Capture the cell that displays the provided text and extract its (x, y) central coordinate. 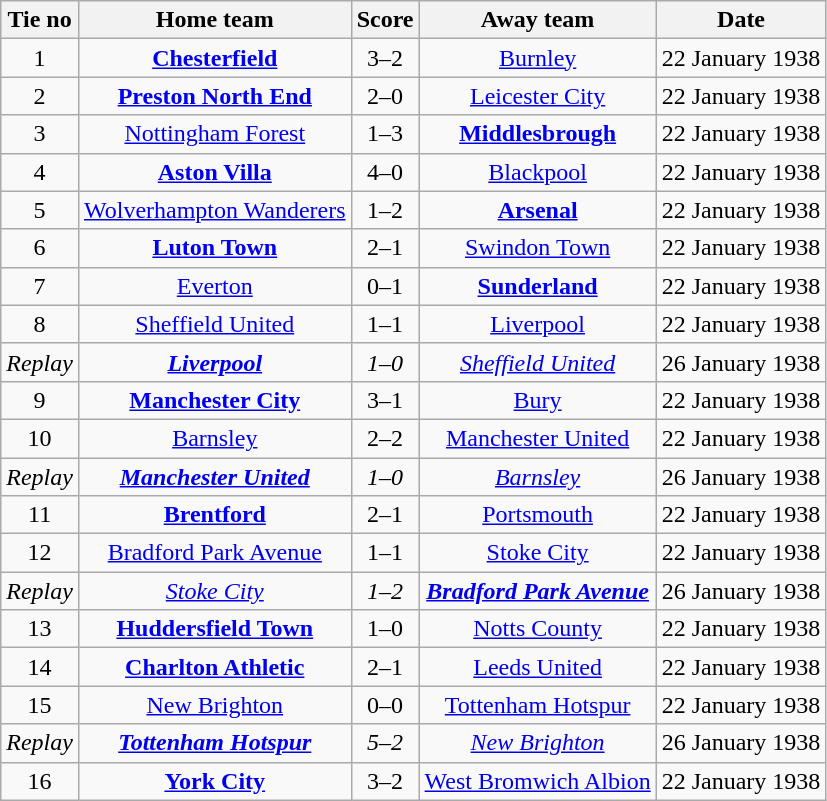
Charlton Athletic (214, 667)
11 (40, 515)
Nottingham Forest (214, 134)
Leeds United (538, 667)
Preston North End (214, 96)
Swindon Town (538, 248)
13 (40, 629)
15 (40, 705)
Tie no (40, 20)
Sunderland (538, 286)
10 (40, 438)
5–2 (385, 743)
Notts County (538, 629)
8 (40, 324)
Leicester City (538, 96)
3–1 (385, 400)
7 (40, 286)
1 (40, 58)
York City (214, 781)
Away team (538, 20)
14 (40, 667)
6 (40, 248)
Chesterfield (214, 58)
Bury (538, 400)
Wolverhampton Wanderers (214, 210)
Huddersfield Town (214, 629)
16 (40, 781)
2–0 (385, 96)
3 (40, 134)
2–2 (385, 438)
1–3 (385, 134)
Home team (214, 20)
Score (385, 20)
12 (40, 553)
Blackpool (538, 172)
Middlesbrough (538, 134)
4–0 (385, 172)
Portsmouth (538, 515)
2 (40, 96)
Manchester City (214, 400)
Burnley (538, 58)
Arsenal (538, 210)
5 (40, 210)
West Bromwich Albion (538, 781)
Aston Villa (214, 172)
4 (40, 172)
0–0 (385, 705)
Brentford (214, 515)
9 (40, 400)
0–1 (385, 286)
Everton (214, 286)
Luton Town (214, 248)
Date (741, 20)
